Pinpoint the cell where the given text exists, returning its (X, Y) midpoint coordinate. 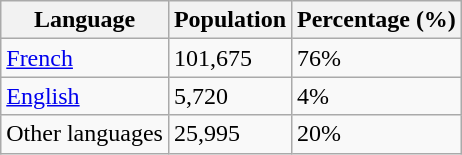
25,995 (230, 134)
4% (377, 96)
English (85, 96)
Percentage (%) (377, 20)
5,720 (230, 96)
Population (230, 20)
Other languages (85, 134)
20% (377, 134)
76% (377, 58)
Language (85, 20)
101,675 (230, 58)
French (85, 58)
